Extract the [X, Y] coordinate from the center of the cell holding the provided text.  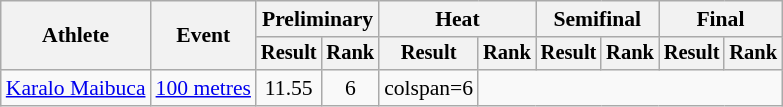
Preliminary [318, 19]
Karalo Maibuca [76, 88]
6 [351, 88]
Event [204, 36]
colspan=6 [428, 88]
Athlete [76, 36]
Semifinal [598, 19]
Heat [458, 19]
Final [720, 19]
11.55 [289, 88]
100 metres [204, 88]
